Capture the cell that displays the provided text and extract its [x, y] central coordinate. 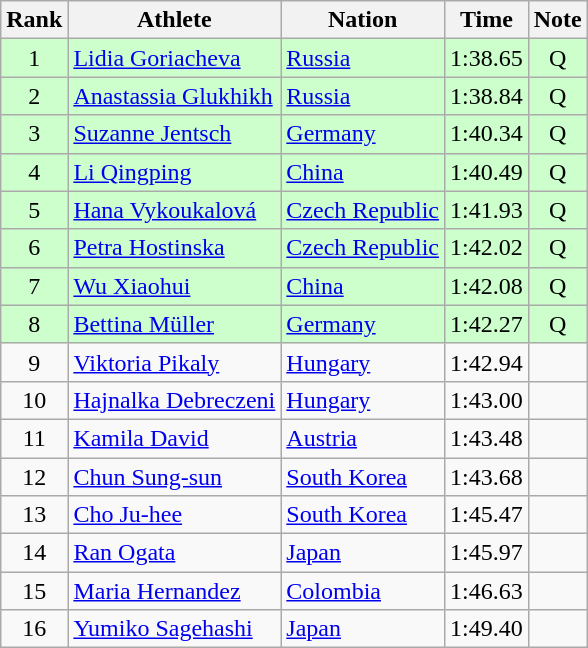
Nation [363, 20]
1:40.34 [486, 134]
1:45.97 [486, 553]
10 [34, 400]
1:38.84 [486, 96]
Athlete [174, 20]
1:46.63 [486, 591]
1:42.27 [486, 324]
Ran Ogata [174, 553]
12 [34, 477]
Hana Vykoukalová [174, 210]
1:40.49 [486, 172]
Lidia Goriacheva [174, 58]
Li Qingping [174, 172]
1:41.93 [486, 210]
Note [558, 20]
15 [34, 591]
Petra Hostinska [174, 248]
Time [486, 20]
1:43.48 [486, 438]
4 [34, 172]
Colombia [363, 591]
1:42.08 [486, 286]
1 [34, 58]
16 [34, 629]
Hajnalka Debreczeni [174, 400]
Suzanne Jentsch [174, 134]
Rank [34, 20]
Bettina Müller [174, 324]
1:42.02 [486, 248]
Viktoria Pikaly [174, 362]
14 [34, 553]
5 [34, 210]
1:42.94 [486, 362]
13 [34, 515]
1:45.47 [486, 515]
1:43.00 [486, 400]
1:38.65 [486, 58]
Wu Xiaohui [174, 286]
1:49.40 [486, 629]
Maria Hernandez [174, 591]
11 [34, 438]
7 [34, 286]
2 [34, 96]
Austria [363, 438]
Chun Sung-sun [174, 477]
Anastassia Glukhikh [174, 96]
Yumiko Sagehashi [174, 629]
8 [34, 324]
6 [34, 248]
Cho Ju-hee [174, 515]
1:43.68 [486, 477]
Kamila David [174, 438]
3 [34, 134]
9 [34, 362]
